Search for the cell housing the specified text and yield its (X, Y) center coordinate. 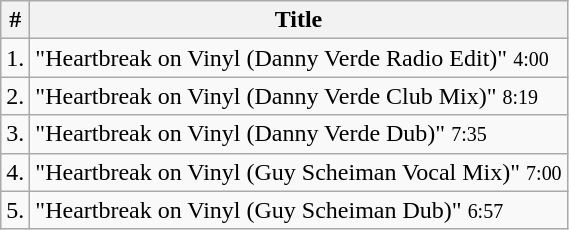
Title (298, 20)
5. (16, 210)
2. (16, 96)
3. (16, 134)
4. (16, 172)
"Heartbreak on Vinyl (Danny Verde Dub)" 7:35 (298, 134)
1. (16, 58)
"Heartbreak on Vinyl (Danny Verde Radio Edit)" 4:00 (298, 58)
"Heartbreak on Vinyl (Danny Verde Club Mix)" 8:19 (298, 96)
# (16, 20)
"Heartbreak on Vinyl (Guy Scheiman Vocal Mix)" 7:00 (298, 172)
"Heartbreak on Vinyl (Guy Scheiman Dub)" 6:57 (298, 210)
